Scan for the cell matching the given text and deliver its (X, Y) coordinate at center. 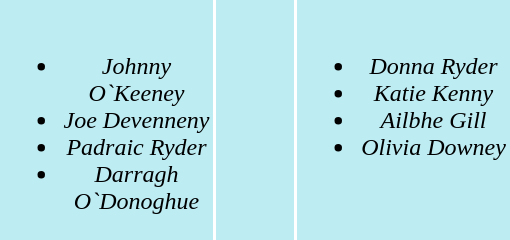
Donna RyderKatie KennyAilbhe GillOlivia Downey (404, 120)
Johnny O`KeeneyJoe DevennenyPadraic RyderDarragh O`Donoghue (106, 120)
